Search for the cell housing the specified text and yield its (X, Y) center coordinate. 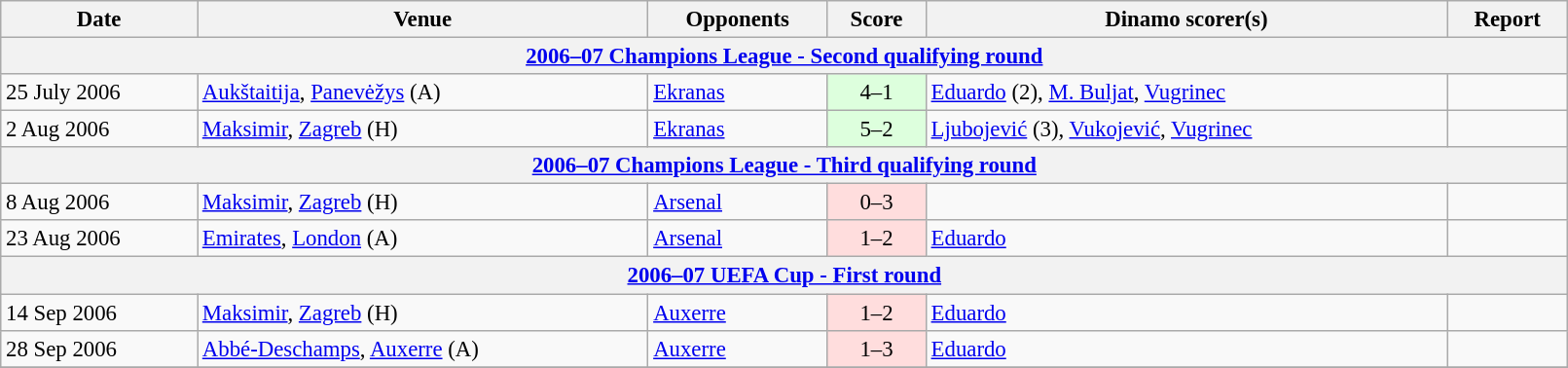
Abbé-Deschamps, Auxerre (A) (422, 349)
2006–07 UEFA Cup - First round (784, 276)
Emirates, London (A) (422, 239)
8 Aug 2006 (99, 202)
4–1 (877, 92)
2 Aug 2006 (99, 129)
Date (99, 19)
25 July 2006 (99, 92)
2006–07 Champions League - Second qualifying round (784, 56)
Score (877, 19)
2006–07 Champions League - Third qualifying round (784, 166)
14 Sep 2006 (99, 313)
Report (1508, 19)
Opponents (738, 19)
23 Aug 2006 (99, 239)
1–3 (877, 349)
Ljubojević (3), Vukojević, Vugrinec (1185, 129)
Venue (422, 19)
5–2 (877, 129)
0–3 (877, 202)
Dinamo scorer(s) (1185, 19)
28 Sep 2006 (99, 349)
Aukštaitija, Panevėžys (A) (422, 92)
Eduardo (2), M. Buljat, Vugrinec (1185, 92)
